Pinpoint the cell where the given text exists, returning its [x, y] midpoint coordinate. 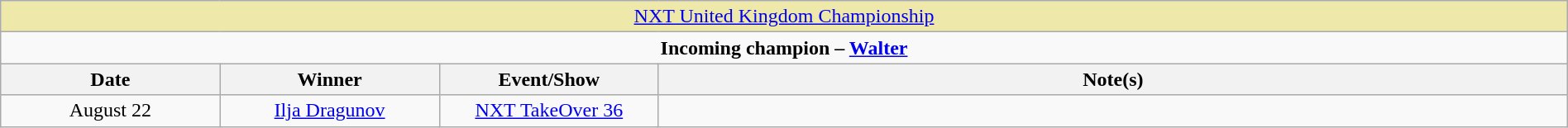
Ilja Dragunov [329, 111]
Winner [329, 79]
Event/Show [549, 79]
NXT TakeOver 36 [549, 111]
Note(s) [1113, 79]
NXT United Kingdom Championship [784, 17]
Date [111, 79]
August 22 [111, 111]
Incoming champion – Walter [784, 48]
